Find where the given text appears and provide that cell's center as [x, y] coordinate. 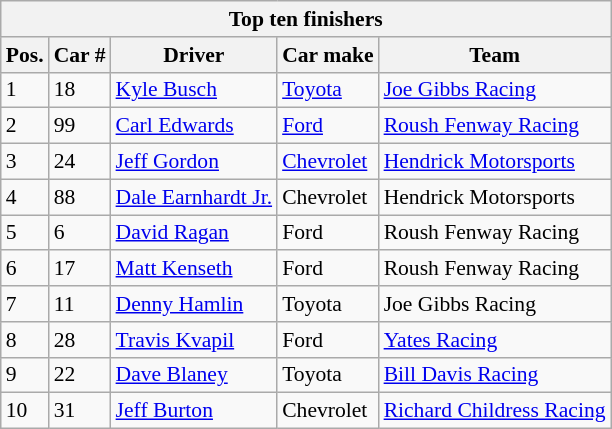
Jeff Burton [194, 411]
9 [25, 375]
7 [25, 304]
Pos. [25, 55]
22 [80, 375]
Dale Earnhardt Jr. [194, 197]
8 [25, 340]
1 [25, 90]
4 [25, 197]
3 [25, 162]
Travis Kvapil [194, 340]
Carl Edwards [194, 126]
Team [495, 55]
28 [80, 340]
Car make [328, 55]
Dave Blaney [194, 375]
Bill Davis Racing [495, 375]
Driver [194, 55]
Car # [80, 55]
2 [25, 126]
88 [80, 197]
99 [80, 126]
31 [80, 411]
Jeff Gordon [194, 162]
David Ragan [194, 233]
5 [25, 233]
17 [80, 269]
11 [80, 304]
Denny Hamlin [194, 304]
Kyle Busch [194, 90]
Yates Racing [495, 340]
18 [80, 90]
Matt Kenseth [194, 269]
Top ten finishers [306, 19]
Richard Childress Racing [495, 411]
10 [25, 411]
24 [80, 162]
